Provide the (x, y) coordinate of the cell's center where the given text is located.  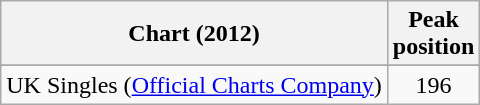
UK Singles (Official Charts Company) (194, 85)
Peakposition (433, 34)
196 (433, 85)
Chart (2012) (194, 34)
